For the text-containing cell, return its midpoint in [x, y] coordinate format. 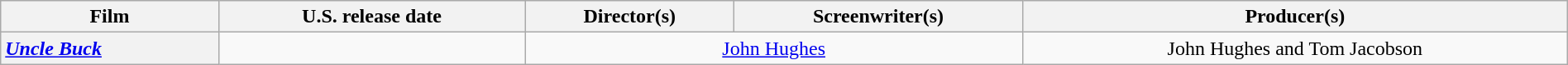
John Hughes [774, 48]
Film [109, 17]
Screenwriter(s) [878, 17]
Uncle Buck [109, 48]
John Hughes and Tom Jacobson [1295, 48]
U.S. release date [372, 17]
Producer(s) [1295, 17]
Director(s) [630, 17]
